For the text-containing cell, return its midpoint in [X, Y] coordinate format. 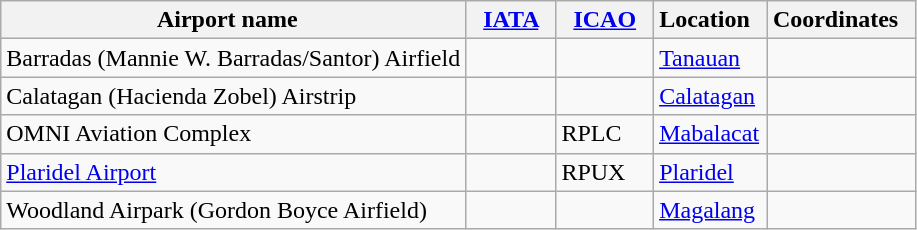
Airport name [234, 20]
Location [711, 20]
Plaridel [711, 172]
Tanauan [711, 58]
Woodland Airpark (Gordon Boyce Airfield) [234, 210]
Calatagan (Hacienda Zobel) Airstrip [234, 96]
Barradas (Mannie W. Barradas/Santor) Airfield [234, 58]
OMNI Aviation Complex [234, 134]
Magalang [711, 210]
Plaridel Airport [234, 172]
Mabalacat [711, 134]
RPLC [605, 134]
ICAO [605, 20]
RPUX [605, 172]
Coordinates [841, 20]
IATA [511, 20]
Calatagan [711, 96]
